Return (X, Y) of the center of cell containing provided text 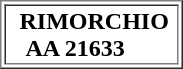
RIMORCHIO AA 21633 (90, 34)
